Provide the [x, y] coordinate of the cell's center where the given text is located.  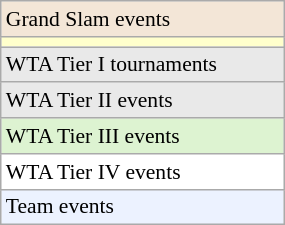
WTA Tier III events [142, 136]
WTA Tier II events [142, 101]
WTA Tier I tournaments [142, 65]
Grand Slam events [142, 19]
Team events [142, 207]
WTA Tier IV events [142, 172]
